Output the (X, Y) coordinate of the center of the cell containing the given text.  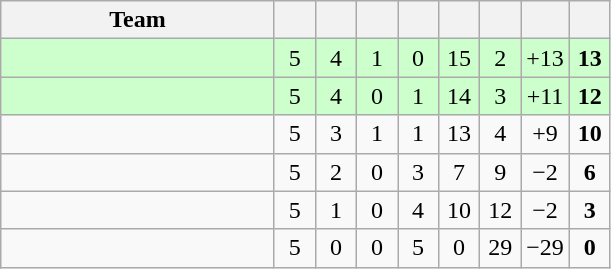
+9 (546, 134)
15 (460, 58)
−29 (546, 248)
+13 (546, 58)
Team (138, 20)
+11 (546, 96)
14 (460, 96)
9 (500, 172)
29 (500, 248)
6 (590, 172)
7 (460, 172)
